Find where the given text appears and provide that cell's center as [X, Y] coordinate. 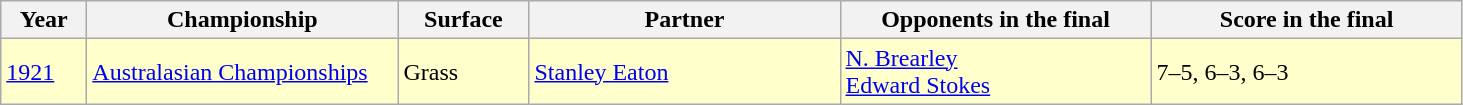
Australasian Championships [242, 72]
Grass [464, 72]
Partner [684, 20]
N. Brearley Edward Stokes [996, 72]
Surface [464, 20]
7–5, 6–3, 6–3 [1306, 72]
Championship [242, 20]
1921 [44, 72]
Stanley Eaton [684, 72]
Score in the final [1306, 20]
Year [44, 20]
Opponents in the final [996, 20]
